Find where the given text appears and provide that cell's center as [x, y] coordinate. 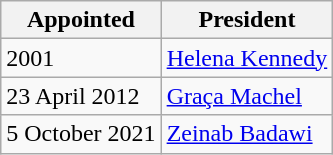
Graça Machel [247, 96]
Helena Kennedy [247, 58]
2001 [81, 58]
Appointed [81, 20]
23 April 2012 [81, 96]
Zeinab Badawi [247, 134]
President [247, 20]
5 October 2021 [81, 134]
